Detect which cell encompasses the target text, then output its (X, Y) center coordinate. 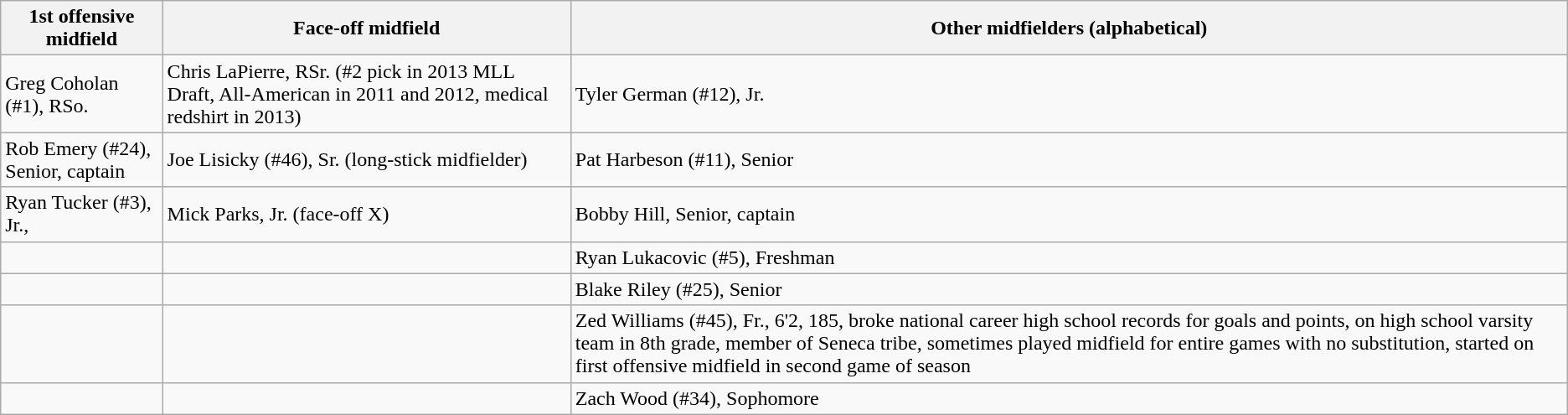
Chris LaPierre, RSr. (#2 pick in 2013 MLL Draft, All-American in 2011 and 2012, medical redshirt in 2013) (367, 94)
Pat Harbeson (#11), Senior (1069, 159)
Tyler German (#12), Jr. (1069, 94)
Ryan Lukacovic (#5), Freshman (1069, 257)
Zach Wood (#34), Sophomore (1069, 398)
Blake Riley (#25), Senior (1069, 289)
Face-off midfield (367, 29)
Joe Lisicky (#46), Sr. (long-stick midfielder) (367, 159)
Other midfielders (alphabetical) (1069, 29)
Mick Parks, Jr. (face-off X) (367, 215)
Rob Emery (#24), Senior, captain (82, 159)
Greg Coholan (#1), RSo. (82, 94)
Ryan Tucker (#3), Jr., (82, 215)
Bobby Hill, Senior, captain (1069, 215)
1st offensive midfield (82, 29)
